Search for the cell housing the specified text and yield its (x, y) center coordinate. 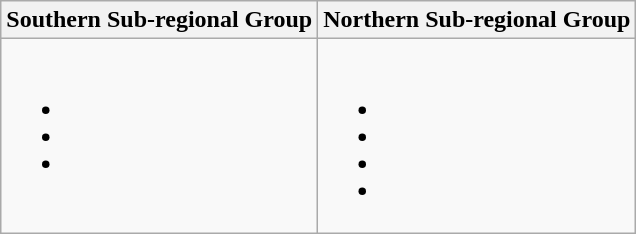
Southern Sub-regional Group (160, 20)
Northern Sub-regional Group (477, 20)
